Locate the cell with the specified text and output its [X, Y] center coordinate. 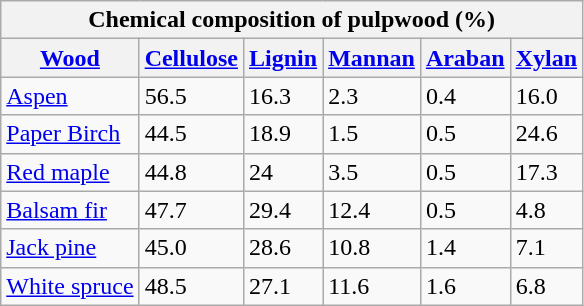
27.1 [282, 286]
Jack pine [70, 248]
2.3 [372, 96]
11.6 [372, 286]
47.7 [191, 210]
16.3 [282, 96]
44.8 [191, 172]
12.4 [372, 210]
48.5 [191, 286]
10.8 [372, 248]
1.4 [465, 248]
44.5 [191, 134]
Cellulose [191, 58]
Aspen [70, 96]
Mannan [372, 58]
0.4 [465, 96]
24.6 [546, 134]
7.1 [546, 248]
Xylan [546, 58]
29.4 [282, 210]
White spruce [70, 286]
Paper Birch [70, 134]
28.6 [282, 248]
17.3 [546, 172]
3.5 [372, 172]
1.5 [372, 134]
Wood [70, 58]
Araban [465, 58]
Balsam fir [70, 210]
1.6 [465, 286]
24 [282, 172]
45.0 [191, 248]
Lignin [282, 58]
Chemical composition of pulpwood (%) [292, 20]
6.8 [546, 286]
18.9 [282, 134]
4.8 [546, 210]
Red maple [70, 172]
16.0 [546, 96]
56.5 [191, 96]
